Locate the cell with the specified text and output its [x, y] center coordinate. 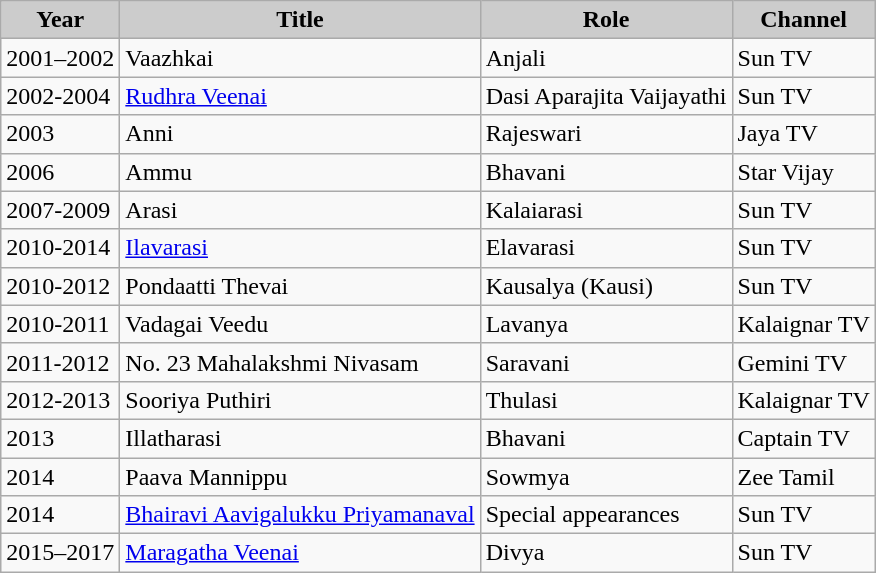
Star Vijay [804, 172]
Divya [606, 553]
2006 [60, 172]
Illatharasi [300, 438]
Jaya TV [804, 134]
2012-2013 [60, 400]
2010-2014 [60, 248]
2013 [60, 438]
2002-2004 [60, 96]
2010-2012 [60, 286]
2015–2017 [60, 553]
Vadagai Veedu [300, 324]
Rajeswari [606, 134]
2010-2011 [60, 324]
Elavarasi [606, 248]
Bhairavi Aavigalukku Priyamanaval [300, 515]
Lavanya [606, 324]
Captain TV [804, 438]
Dasi Aparajita Vaijayathi [606, 96]
Maragatha Veenai [300, 553]
Kalaiarasi [606, 210]
2003 [60, 134]
Anjali [606, 58]
2011-2012 [60, 362]
No. 23 Mahalakshmi Nivasam [300, 362]
Channel [804, 20]
Sowmya [606, 477]
Year [60, 20]
2007-2009 [60, 210]
Anni [300, 134]
Zee Tamil [804, 477]
Thulasi [606, 400]
Gemini TV [804, 362]
Title [300, 20]
Vaazhkai [300, 58]
Sooriya Puthiri [300, 400]
Role [606, 20]
Rudhra Veenai [300, 96]
Saravani [606, 362]
2001–2002 [60, 58]
Special appearances [606, 515]
Ammu [300, 172]
Kausalya (Kausi) [606, 286]
Pondaatti Thevai [300, 286]
Arasi [300, 210]
Ilavarasi [300, 248]
Paava Mannippu [300, 477]
